Search for the cell housing the specified text and yield its (x, y) center coordinate. 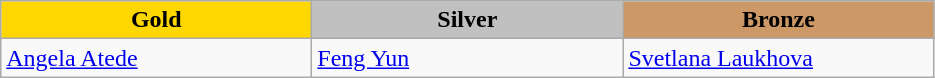
Bronze (778, 20)
Gold (156, 20)
Angela Atede (156, 58)
Feng Yun (468, 58)
Svetlana Laukhova (778, 58)
Silver (468, 20)
